Determine the [x, y] coordinate at the center of the cell enclosing the given text.  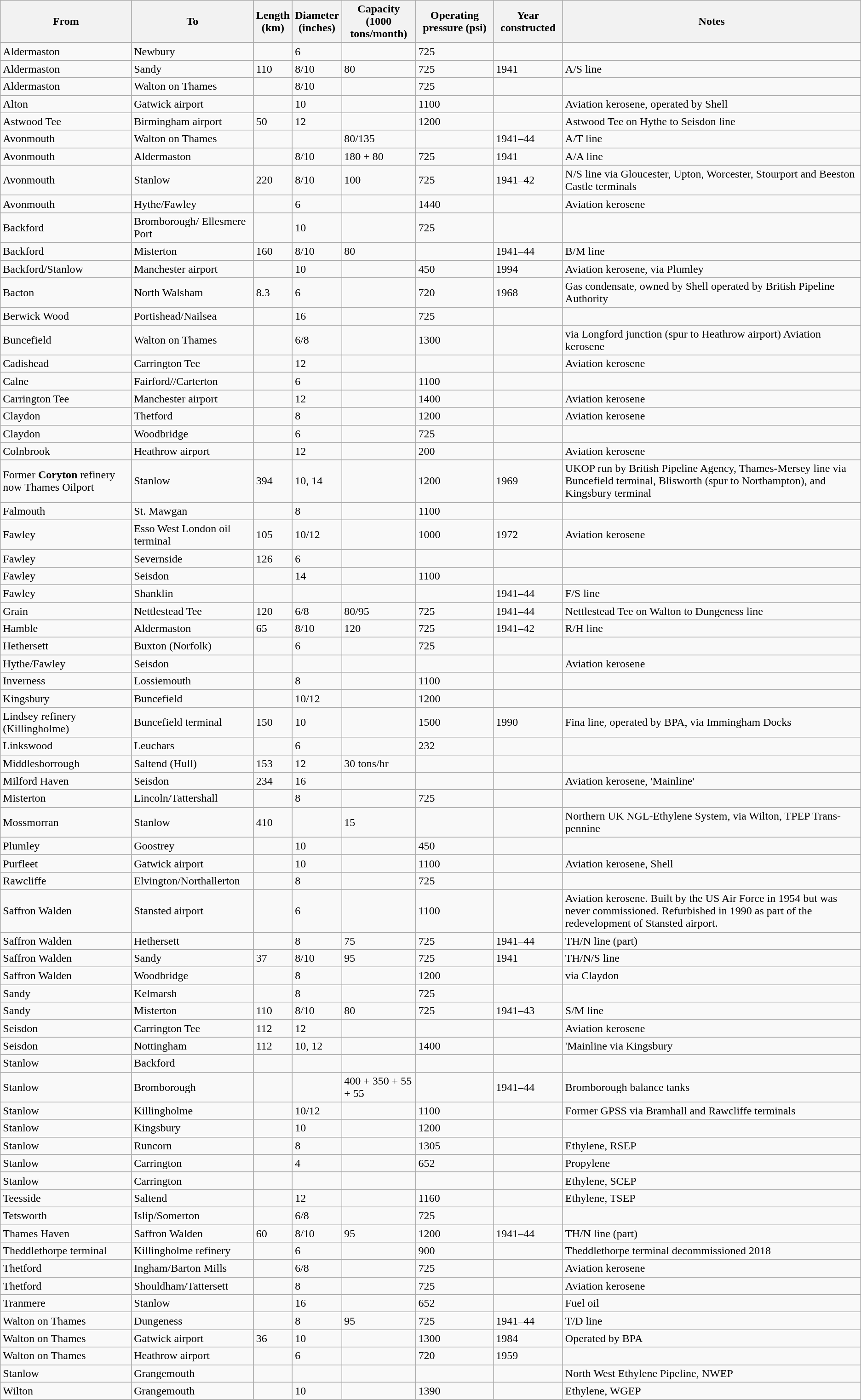
R/H line [712, 629]
Islip/Somerton [193, 1216]
Leuchars [193, 746]
150 [273, 722]
Bacton [66, 293]
10, 14 [317, 481]
Inverness [66, 681]
160 [273, 251]
Tetsworth [66, 1216]
Aviation kerosene, operated by Shell [712, 104]
Goostrey [193, 846]
Length(km) [273, 22]
Shouldham/Tattersett [193, 1286]
S/M line [712, 1011]
via Claydon [712, 976]
Lossiemouth [193, 681]
Ethylene, WGEP [712, 1391]
126 [273, 558]
Berwick Wood [66, 316]
Bromborough/ Ellesmere Port [193, 227]
8.3 [273, 293]
80/95 [379, 611]
Aviation kerosene, 'Mainline' [712, 781]
Saltend (Hull) [193, 763]
180 + 80 [379, 156]
Runcorn [193, 1146]
Propylene [712, 1163]
1968 [528, 293]
A/S line [712, 69]
Nettlestead Tee on Walton to Dungeness line [712, 611]
10, 12 [317, 1046]
Portishead/Nailsea [193, 316]
Dungeness [193, 1321]
Lindsey refinery (Killingholme) [66, 722]
Nottingham [193, 1046]
via Longford junction (spur to Heathrow airport) Aviation kerosene [712, 340]
Linkswood [66, 746]
F/S line [712, 593]
Bromborough [193, 1087]
1994 [528, 269]
Colnbrook [66, 451]
Falmouth [66, 511]
37 [273, 958]
Gas condensate, owned by Shell operated by British Pipeline Authority [712, 293]
Lincoln/Tattershall [193, 798]
Hamble [66, 629]
Diameter(inches) [317, 22]
1972 [528, 534]
T/D line [712, 1321]
UKOP run by British Pipeline Agency, Thames-Mersey line via Buncefield terminal, Blisworth (spur to Northampton), and Kingsbury terminal [712, 481]
Buncefield terminal [193, 722]
St. Mawgan [193, 511]
Fuel oil [712, 1303]
A/A line [712, 156]
Buxton (Norfolk) [193, 646]
Fina line, operated by BPA, via Immingham Docks [712, 722]
Calne [66, 381]
105 [273, 534]
Mossmorran [66, 822]
1941–43 [528, 1011]
Esso West London oil terminal [193, 534]
B/M line [712, 251]
Alton [66, 104]
232 [454, 746]
900 [454, 1251]
Astwood Tee on Hythe to Seisdon line [712, 121]
Kelmarsh [193, 993]
Operated by BPA [712, 1338]
Tranmere [66, 1303]
1990 [528, 722]
1305 [454, 1146]
Grain [66, 611]
Ethylene, RSEP [712, 1146]
Saltend [193, 1198]
1160 [454, 1198]
Fairford//Carterton [193, 381]
Middlesborrough [66, 763]
Ingham/Barton Mills [193, 1268]
Former Coryton refinery now Thames Oilport [66, 481]
410 [273, 822]
15 [379, 822]
Operating pressure (psi) [454, 22]
A/T line [712, 139]
TH/N/S line [712, 958]
1969 [528, 481]
Purfleet [66, 863]
Theddlethorpe terminal [66, 1251]
80/135 [379, 139]
Capacity(1000 tons/month) [379, 22]
'Mainline via Kingsbury [712, 1046]
Milford Haven [66, 781]
Newbury [193, 52]
30 tons/hr [379, 763]
1959 [528, 1356]
4 [317, 1163]
1390 [454, 1391]
Former GPSS via Bramhall and Rawcliffe terminals [712, 1111]
65 [273, 629]
Aviation kerosene, via Plumley [712, 269]
From [66, 22]
To [193, 22]
60 [273, 1233]
Astwood Tee [66, 121]
1500 [454, 722]
Stansted airport [193, 911]
1440 [454, 204]
Teesside [66, 1198]
234 [273, 781]
Wilton [66, 1391]
153 [273, 763]
Shanklin [193, 593]
Thames Haven [66, 1233]
North Walsham [193, 293]
Notes [712, 22]
Cadishead [66, 364]
1000 [454, 534]
394 [273, 481]
Bromborough balance tanks [712, 1087]
Elvington/Northallerton [193, 881]
75 [379, 941]
36 [273, 1338]
Year constructed [528, 22]
Ethylene, TSEP [712, 1198]
Ethylene, SCEP [712, 1181]
North West Ethylene Pipeline, NWEP [712, 1373]
Backford/Stanlow [66, 269]
200 [454, 451]
Aviation kerosene, Shell [712, 863]
14 [317, 576]
Rawcliffe [66, 881]
Northern UK NGL-Ethylene System, via Wilton, TPEP Trans-pennine [712, 822]
50 [273, 121]
400 + 350 + 55 + 55 [379, 1087]
220 [273, 180]
Severnside [193, 558]
Theddlethorpe terminal decommissioned 2018 [712, 1251]
Killingholme [193, 1111]
Killingholme refinery [193, 1251]
1984 [528, 1338]
100 [379, 180]
Nettlestead Tee [193, 611]
Birmingham airport [193, 121]
Plumley [66, 846]
N/S line via Gloucester, Upton, Worcester, Stourport and Beeston Castle terminals [712, 180]
